Detect which cell encompasses the target text, then output its (X, Y) center coordinate. 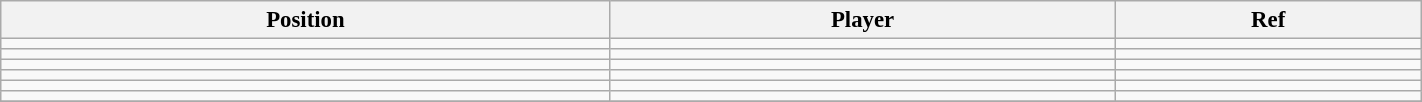
Player (862, 20)
Position (306, 20)
Ref (1268, 20)
